Detect which cell encompasses the target text, then output its [x, y] center coordinate. 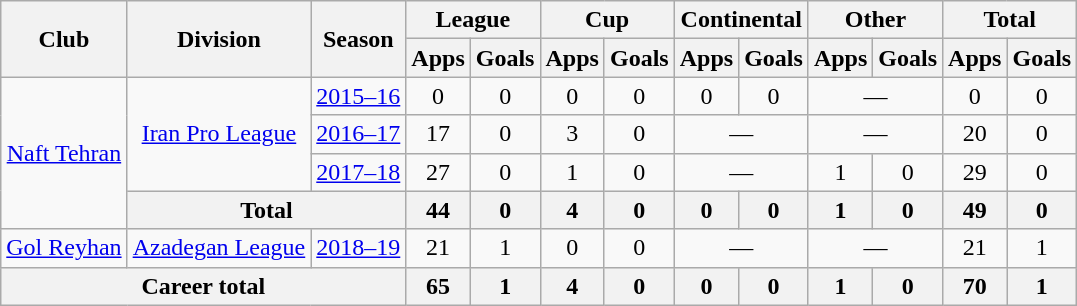
20 [975, 134]
Career total [204, 286]
70 [975, 286]
Division [219, 39]
Club [64, 39]
Azadegan League [219, 248]
Season [358, 39]
17 [438, 134]
Naft Tehran [64, 153]
49 [975, 210]
2016–17 [358, 134]
3 [572, 134]
Continental [741, 20]
29 [975, 172]
2015–16 [358, 96]
Gol Reyhan [64, 248]
2017–18 [358, 172]
Iran Pro League [219, 134]
65 [438, 286]
27 [438, 172]
44 [438, 210]
2018–19 [358, 248]
Cup [607, 20]
League [473, 20]
Other [875, 20]
